Return the [X, Y] coordinate for the center point of the cell that contains the specified text.  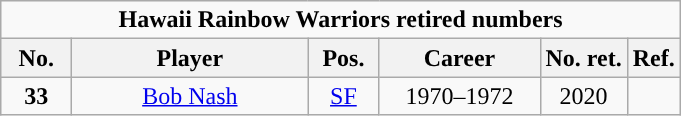
SF [344, 96]
No. ret. [584, 58]
Pos. [344, 58]
Career [460, 58]
33 [36, 96]
Bob Nash [190, 96]
2020 [584, 96]
Hawaii Rainbow Warriors retired numbers [341, 20]
No. [36, 58]
Player [190, 58]
Ref. [654, 58]
1970–1972 [460, 96]
